Locate the cell with the specified text and output its (X, Y) center coordinate. 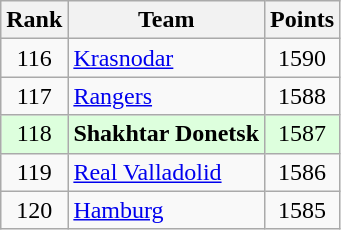
1588 (302, 96)
117 (34, 96)
Team (166, 20)
1586 (302, 172)
Rangers (166, 96)
Krasnodar (166, 58)
Hamburg (166, 210)
119 (34, 172)
116 (34, 58)
1585 (302, 210)
Points (302, 20)
120 (34, 210)
118 (34, 134)
Real Valladolid (166, 172)
1590 (302, 58)
Shakhtar Donetsk (166, 134)
1587 (302, 134)
Rank (34, 20)
